Scan for the cell matching the given text and deliver its (X, Y) coordinate at center. 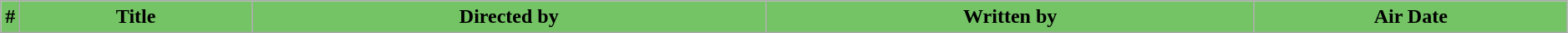
# (10, 17)
Written by (1010, 17)
Air Date (1410, 17)
Directed by (510, 17)
Title (136, 17)
